Search for the cell housing the specified text and yield its (X, Y) center coordinate. 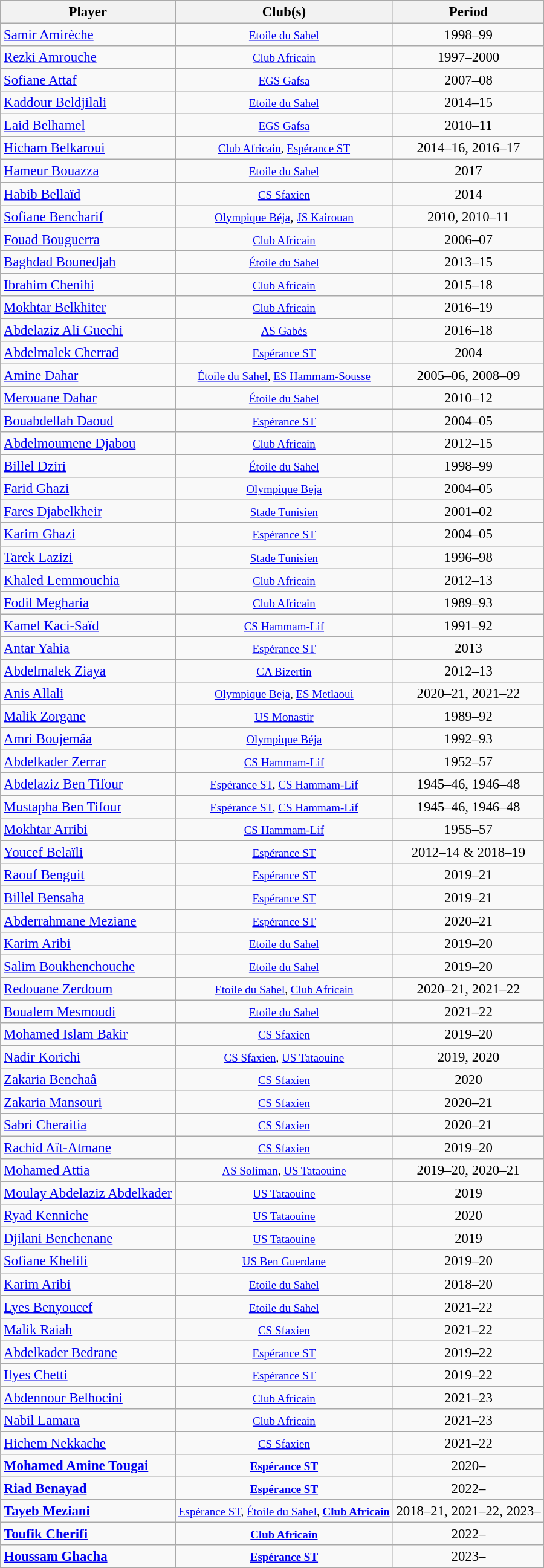
Mohamed Islam Bakir (88, 1034)
2016–19 (468, 308)
Zakaria Mansouri (88, 1102)
Anis Allali (88, 694)
Laid Belhamel (88, 126)
2019, 2020 (468, 1057)
Mohamed Amine Tougai (88, 1466)
CA Bizertin (284, 671)
Kaddour Beldjilali (88, 103)
2010, 2010–11 (468, 216)
Rezki Amrouche (88, 57)
Raouf Benguit (88, 876)
Bouabdellah Daoud (88, 421)
2013–15 (468, 262)
Riad Benayad (88, 1489)
Olympique Beja, ES Metlaoui (284, 694)
2017 (468, 171)
2014–16, 2016–17 (468, 148)
2023– (468, 1557)
Toufik Cherifi (88, 1534)
Malik Raiah (88, 1329)
Sabri Cheraitia (88, 1125)
Ibrahim Chenihi (88, 285)
Nabil Lamara (88, 1421)
2018–21, 2021–22, 2023– (468, 1511)
Etoile du Sahel, Club Africain (284, 989)
Abdennour Belhocini (88, 1398)
1992–93 (468, 739)
Fodil Megharia (88, 602)
Amri Boujemâa (88, 739)
2005–06, 2008–09 (468, 375)
Billel Bensaha (88, 898)
Hichem Nekkache (88, 1443)
Karim Ghazi (88, 535)
Olympique Beja (284, 489)
2015–18 (468, 285)
Amine Dahar (88, 375)
Farid Ghazi (88, 489)
2012–15 (468, 444)
CS Sfaxien, US Tataouine (284, 1057)
2018–20 (468, 1284)
Khaled Lemmouchia (88, 580)
1955–57 (468, 830)
Mustapha Ben Tifour (88, 807)
Abdelmalek Cherrad (88, 353)
2016–18 (468, 330)
US Monastir (284, 716)
Olympique Béja (284, 739)
2010–11 (468, 126)
US Ben Guerdane (284, 1262)
Sofiane Khelili (88, 1262)
Salim Boukhenchouche (88, 966)
Club(s) (284, 12)
Player (88, 12)
Mokhtar Belkhiter (88, 308)
Espérance ST, Étoile du Sahel, Club Africain (284, 1511)
Kamel Kaci-Saïd (88, 625)
Club Africain, Espérance ST (284, 148)
Sofiane Bencharif (88, 216)
Abdelaziz Ben Tifour (88, 784)
Youcef Belaïli (88, 853)
2013 (468, 648)
Abdelkader Bedrane (88, 1352)
2010–12 (468, 398)
Tayeb Meziani (88, 1511)
Tarek Lazizi (88, 557)
2020– (468, 1466)
1991–92 (468, 625)
Abdelmoumene Djabou (88, 444)
2014–15 (468, 103)
Boualem Mesmoudi (88, 1011)
Ilyes Chetti (88, 1375)
Mohamed Attia (88, 1170)
Nadir Korichi (88, 1057)
Djilani Benchenane (88, 1239)
Abdelaziz Ali Guechi (88, 330)
2001–02 (468, 512)
AS Gabès (284, 330)
Abderrahmane Meziane (88, 921)
1996–98 (468, 557)
2019–20, 2020–21 (468, 1170)
2007–08 (468, 80)
2004 (468, 353)
Antar Yahia (88, 648)
Period (468, 12)
Malik Zorgane (88, 716)
2012–14 & 2018–19 (468, 853)
1989–92 (468, 716)
Billel Dziri (88, 466)
1997–2000 (468, 57)
Baghdad Bounedjah (88, 262)
Ryad Kenniche (88, 1216)
2006–07 (468, 239)
Merouane Dahar (88, 398)
Samir Amirèche (88, 35)
Hameur Bouazza (88, 171)
Olympique Béja, JS Kairouan (284, 216)
1952–57 (468, 762)
AS Soliman, US Tataouine (284, 1170)
Mokhtar Arribi (88, 830)
Lyes Benyoucef (88, 1307)
Fares Djabelkheir (88, 512)
Fouad Bouguerra (88, 239)
Habib Bellaïd (88, 194)
1989–93 (468, 602)
Rachid Aït-Atmane (88, 1148)
Redouane Zerdoum (88, 989)
Houssam Ghacha (88, 1557)
Abdelkader Zerrar (88, 762)
Zakaria Benchaâ (88, 1080)
Moulay Abdelaziz Abdelkader (88, 1193)
2014 (468, 194)
Étoile du Sahel, ES Hammam-Sousse (284, 375)
Hicham Belkaroui (88, 148)
Abdelmalek Ziaya (88, 671)
Sofiane Attaf (88, 80)
